Pinpoint the cell where the given text exists, returning its [x, y] midpoint coordinate. 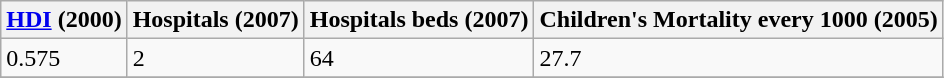
27.7 [738, 58]
Hospitals beds (2007) [419, 20]
2 [216, 58]
Hospitals (2007) [216, 20]
HDI (2000) [64, 20]
0.575 [64, 58]
64 [419, 58]
Children's Mortality every 1000 (2005) [738, 20]
